Provide the (X, Y) coordinate of the cell's center where the given text is located.  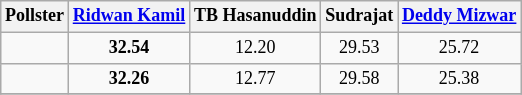
12.77 (256, 78)
29.53 (360, 48)
32.26 (128, 78)
Deddy Mizwar (460, 16)
12.20 (256, 48)
Ridwan Kamil (128, 16)
25.38 (460, 78)
25.72 (460, 48)
Sudrajat (360, 16)
Pollster (35, 16)
TB Hasanuddin (256, 16)
29.58 (360, 78)
32.54 (128, 48)
